Detect which cell encompasses the target text, then output its [x, y] center coordinate. 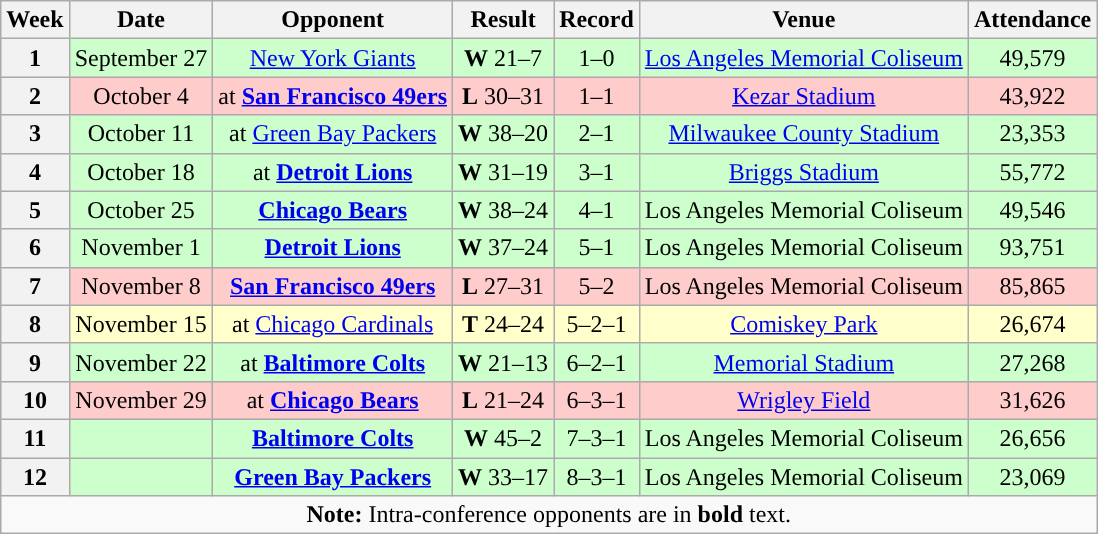
11 [35, 438]
Kezar Stadium [804, 96]
Result [504, 20]
Briggs Stadium [804, 172]
W 31–19 [504, 172]
October 4 [141, 96]
7 [35, 286]
85,865 [1032, 286]
T 24–24 [504, 324]
5–2–1 [597, 324]
5–1 [597, 248]
8 [35, 324]
7–3–1 [597, 438]
at Chicago Bears [333, 400]
Record [597, 20]
Note: Intra-conference opponents are in bold text. [549, 515]
23,069 [1032, 477]
at Chicago Cardinals [333, 324]
5–2 [597, 286]
26,674 [1032, 324]
San Francisco 49ers [333, 286]
43,922 [1032, 96]
Date [141, 20]
Opponent [333, 20]
W 45–2 [504, 438]
Baltimore Colts [333, 438]
5 [35, 210]
2–1 [597, 134]
W 33–17 [504, 477]
at Detroit Lions [333, 172]
W 38–24 [504, 210]
at Baltimore Colts [333, 362]
93,751 [1032, 248]
November 1 [141, 248]
27,268 [1032, 362]
12 [35, 477]
W 37–24 [504, 248]
49,579 [1032, 58]
at Green Bay Packers [333, 134]
October 18 [141, 172]
6 [35, 248]
September 27 [141, 58]
23,353 [1032, 134]
26,656 [1032, 438]
Week [35, 20]
3–1 [597, 172]
49,546 [1032, 210]
6–3–1 [597, 400]
W 21–13 [504, 362]
1–0 [597, 58]
Memorial Stadium [804, 362]
Green Bay Packers [333, 477]
October 11 [141, 134]
31,626 [1032, 400]
W 21–7 [504, 58]
November 22 [141, 362]
at San Francisco 49ers [333, 96]
6–2–1 [597, 362]
Attendance [1032, 20]
October 25 [141, 210]
Comiskey Park [804, 324]
Wrigley Field [804, 400]
L 30–31 [504, 96]
Chicago Bears [333, 210]
L 21–24 [504, 400]
9 [35, 362]
Detroit Lions [333, 248]
Milwaukee County Stadium [804, 134]
8–3–1 [597, 477]
1 [35, 58]
November 15 [141, 324]
New York Giants [333, 58]
W 38–20 [504, 134]
November 29 [141, 400]
55,772 [1032, 172]
Venue [804, 20]
4 [35, 172]
L 27–31 [504, 286]
10 [35, 400]
4–1 [597, 210]
2 [35, 96]
November 8 [141, 286]
3 [35, 134]
1–1 [597, 96]
